Extract the (X, Y) coordinate from the center of the cell holding the provided text.  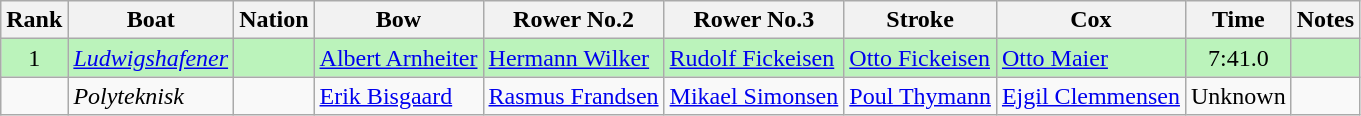
Erik Bisgaard (398, 96)
Rower No.3 (754, 20)
Cox (1090, 20)
Albert Arnheiter (398, 58)
Stroke (920, 20)
Rasmus Frandsen (574, 96)
Time (1238, 20)
Rank (34, 20)
7:41.0 (1238, 58)
Nation (274, 20)
1 (34, 58)
Unknown (1238, 96)
Otto Fickeisen (920, 58)
Notes (1325, 20)
Rudolf Fickeisen (754, 58)
Otto Maier (1090, 58)
Rower No.2 (574, 20)
Poul Thymann (920, 96)
Bow (398, 20)
Mikael Simonsen (754, 96)
Polyteknisk (151, 96)
Ludwigshafener (151, 58)
Hermann Wilker (574, 58)
Boat (151, 20)
Ejgil Clemmensen (1090, 96)
